Return [X, Y] of the center of cell containing provided text 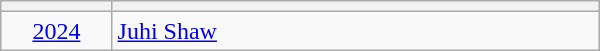
Juhi Shaw [356, 31]
2024 [56, 31]
